Provide the (X, Y) coordinate of the cell's center where the given text is located.  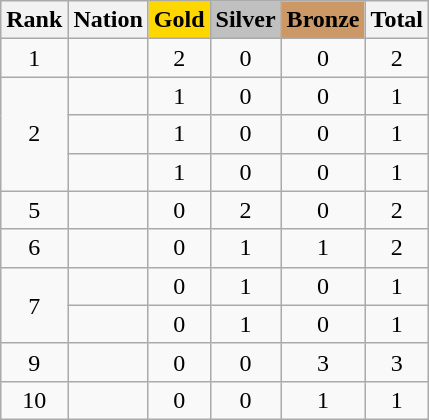
Bronze (323, 20)
9 (34, 362)
7 (34, 305)
6 (34, 248)
Silver (246, 20)
Gold (179, 20)
Rank (34, 20)
10 (34, 400)
Total (397, 20)
Nation (108, 20)
5 (34, 210)
